Scan for the cell matching the given text and deliver its [x, y] coordinate at center. 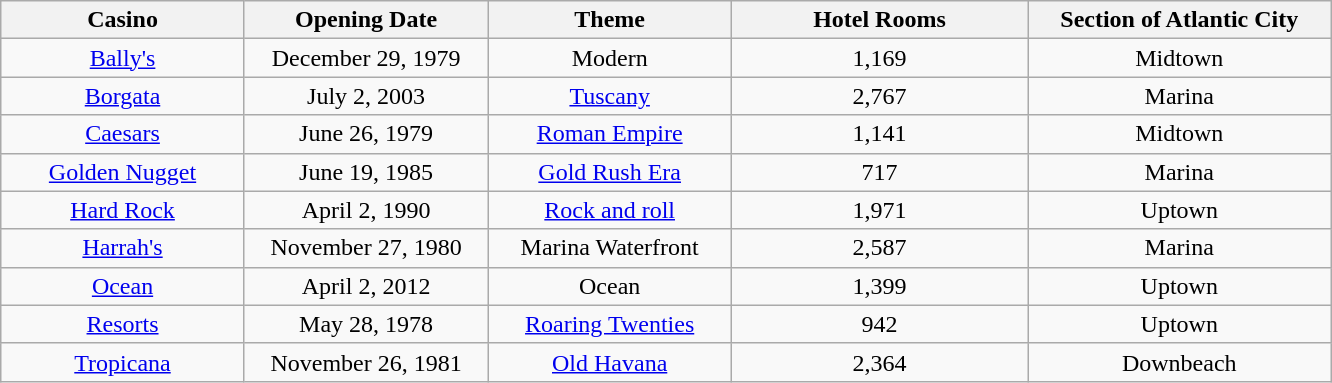
Borgata [123, 96]
Modern [610, 58]
Gold Rush Era [610, 172]
Section of Atlantic City [1180, 20]
2,767 [879, 96]
1,169 [879, 58]
December 29, 1979 [366, 58]
Tuscany [610, 96]
Caesars [123, 134]
2,587 [879, 248]
April 2, 2012 [366, 286]
Resorts [123, 324]
Downbeach [1180, 362]
942 [879, 324]
Hotel Rooms [879, 20]
Harrah's [123, 248]
Opening Date [366, 20]
May 28, 1978 [366, 324]
June 26, 1979 [366, 134]
Theme [610, 20]
Hard Rock [123, 210]
Roman Empire [610, 134]
717 [879, 172]
Rock and roll [610, 210]
1,141 [879, 134]
Marina Waterfront [610, 248]
November 27, 1980 [366, 248]
April 2, 1990 [366, 210]
1,399 [879, 286]
1,971 [879, 210]
July 2, 2003 [366, 96]
Tropicana [123, 362]
Casino [123, 20]
2,364 [879, 362]
November 26, 1981 [366, 362]
Old Havana [610, 362]
Golden Nugget [123, 172]
Bally's [123, 58]
June 19, 1985 [366, 172]
Roaring Twenties [610, 324]
